Provide the [x, y] coordinate of the cell's center where the given text is located.  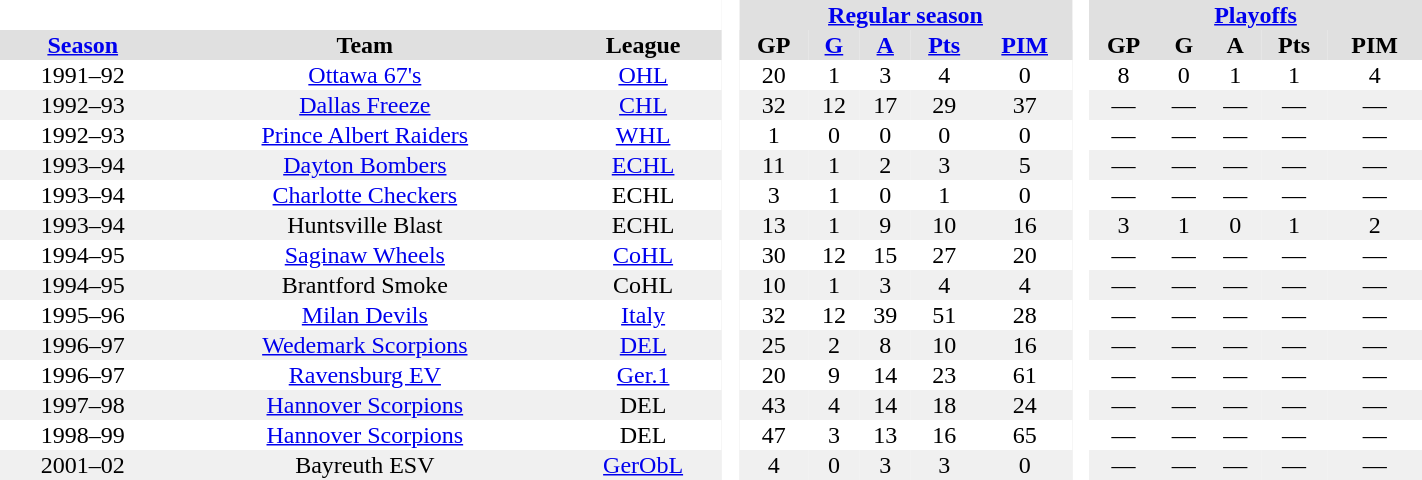
1995–96 [82, 315]
Huntsville Blast [364, 225]
17 [886, 105]
Milan Devils [364, 315]
Brantford Smoke [364, 285]
Dayton Bombers [364, 165]
WHL [643, 135]
Ger.1 [643, 375]
Bayreuth ESV [364, 465]
18 [944, 405]
28 [1024, 315]
Dallas Freeze [364, 105]
Italy [643, 315]
Team [364, 45]
Prince Albert Raiders [364, 135]
Charlotte Checkers [364, 195]
1997–98 [82, 405]
30 [774, 255]
65 [1024, 435]
1998–99 [82, 435]
51 [944, 315]
League [643, 45]
37 [1024, 105]
Ravensburg EV [364, 375]
1991–92 [82, 75]
Season [82, 45]
CHL [643, 105]
23 [944, 375]
Playoffs [1256, 15]
Regular season [906, 15]
61 [1024, 375]
29 [944, 105]
Saginaw Wheels [364, 255]
11 [774, 165]
Wedemark Scorpions [364, 345]
27 [944, 255]
43 [774, 405]
25 [774, 345]
OHL [643, 75]
24 [1024, 405]
15 [886, 255]
5 [1024, 165]
39 [886, 315]
2001–02 [82, 465]
47 [774, 435]
GerObL [643, 465]
Ottawa 67's [364, 75]
